Locate the cell with the specified text and output its (x, y) center coordinate. 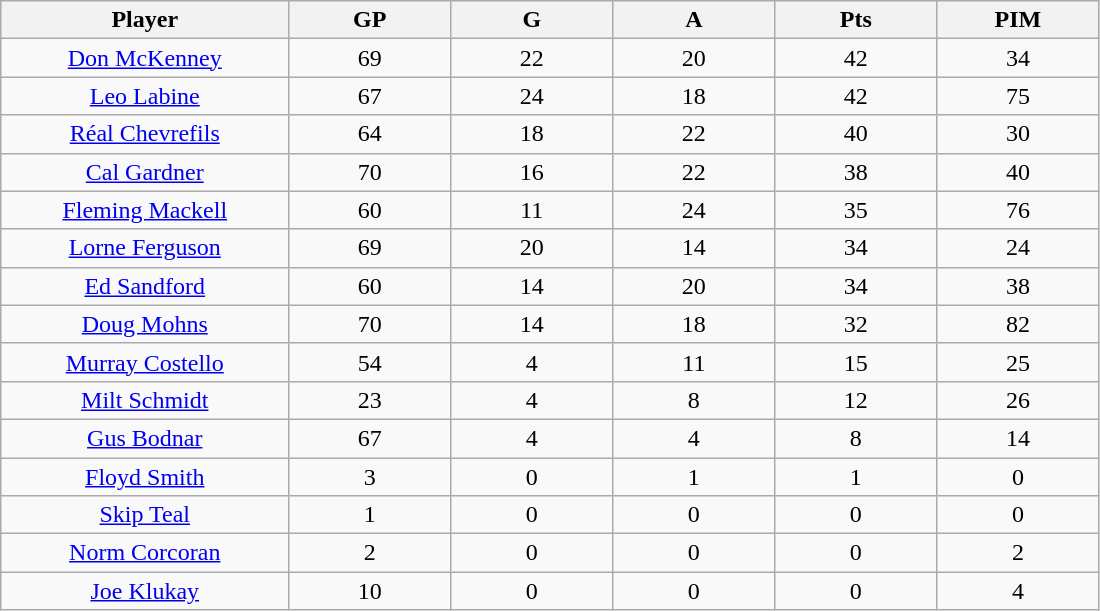
Milt Schmidt (145, 400)
75 (1018, 96)
Floyd Smith (145, 477)
Fleming Mackell (145, 210)
54 (370, 362)
Pts (856, 20)
10 (370, 591)
76 (1018, 210)
30 (1018, 134)
Ed Sandford (145, 286)
PIM (1018, 20)
25 (1018, 362)
Joe Klukay (145, 591)
82 (1018, 324)
Norm Corcoran (145, 553)
16 (532, 172)
15 (856, 362)
Gus Bodnar (145, 438)
23 (370, 400)
Lorne Ferguson (145, 248)
A (694, 20)
Murray Costello (145, 362)
Leo Labine (145, 96)
Doug Mohns (145, 324)
Skip Teal (145, 515)
64 (370, 134)
Réal Chevrefils (145, 134)
32 (856, 324)
35 (856, 210)
Don McKenney (145, 58)
12 (856, 400)
Cal Gardner (145, 172)
GP (370, 20)
Player (145, 20)
3 (370, 477)
26 (1018, 400)
G (532, 20)
